Provide the (x, y) coordinate of the cell's center where the given text is located.  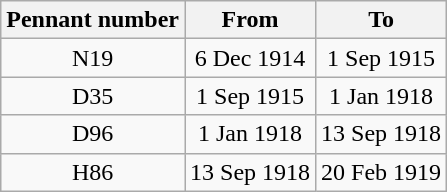
From (250, 20)
To (382, 20)
N19 (93, 58)
D96 (93, 134)
Pennant number (93, 20)
H86 (93, 172)
6 Dec 1914 (250, 58)
20 Feb 1919 (382, 172)
D35 (93, 96)
